From the cell containing the given text, extract its center point as [X, Y] coordinate. 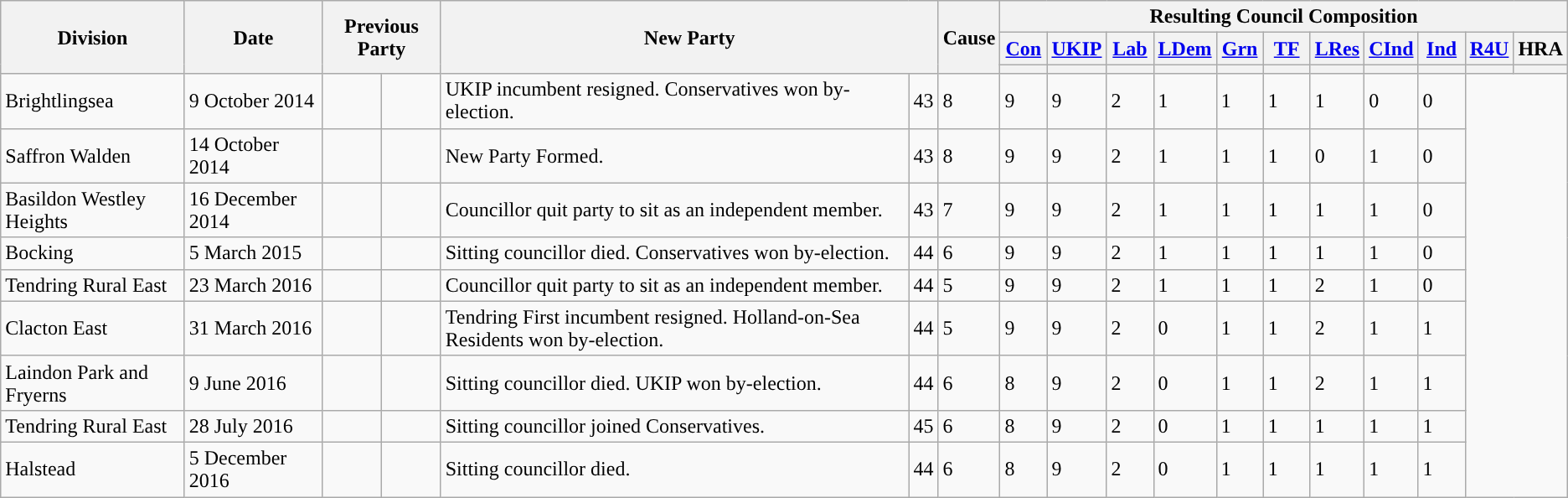
28 July 2016 [253, 426]
HRA [1540, 49]
Sitting councillor joined Conservatives. [675, 426]
31 March 2016 [253, 329]
New Party Formed. [675, 156]
Brightlingsea [92, 101]
Saffron Walden [92, 156]
Cause [969, 37]
R4U [1489, 49]
45 [923, 426]
Halstead [92, 469]
UKIP [1077, 49]
Basildon Westley Heights [92, 210]
LDem [1184, 49]
Resulting Council Composition [1283, 17]
Sitting councillor died. UKIP won by-election. [675, 382]
Lab [1130, 49]
Sitting councillor died. [675, 469]
Tendring First incumbent resigned. Holland-on-Sea Residents won by-election. [675, 329]
5 December 2016 [253, 469]
Bocking [92, 253]
Laindon Park and Fryerns [92, 382]
UKIP incumbent resigned. Conservatives won by-election. [675, 101]
Con [1024, 49]
CInd [1391, 49]
5 March 2015 [253, 253]
Clacton East [92, 329]
9 June 2016 [253, 382]
New Party [689, 37]
14 October 2014 [253, 156]
TF [1287, 49]
23 March 2016 [253, 285]
Grn [1240, 49]
Division [92, 37]
7 [969, 210]
Sitting councillor died. Conservatives won by-election. [675, 253]
Ind [1442, 49]
9 October 2014 [253, 101]
Previous Party [382, 37]
Date [253, 37]
LRes [1337, 49]
16 December 2014 [253, 210]
